Identify which cell holds the provided text, then report its (x, y) central coordinate. 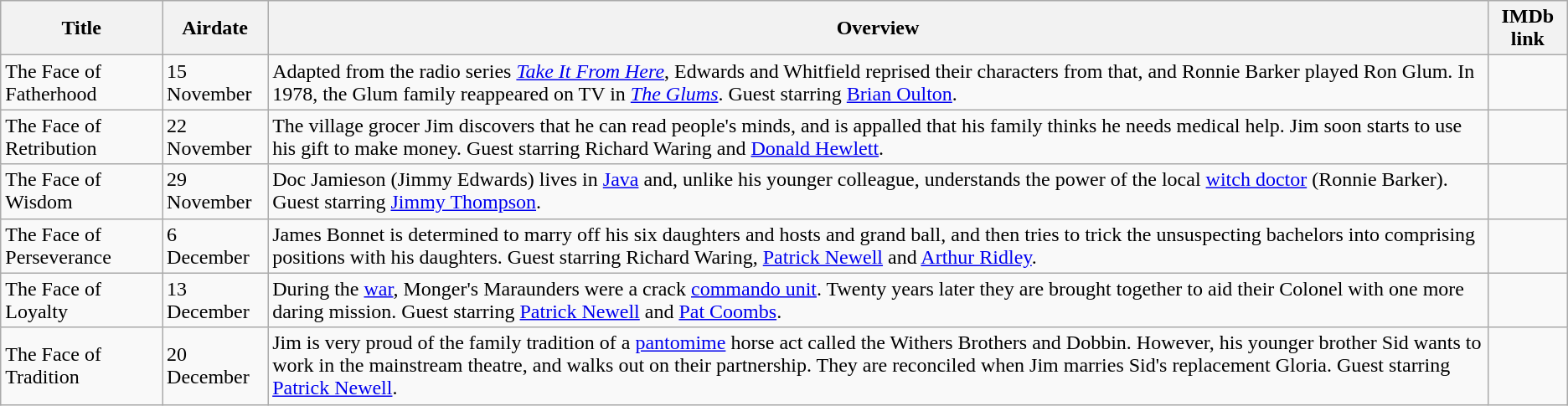
15 November (215, 82)
6 December (215, 246)
IMDb link (1528, 28)
22 November (215, 137)
13 December (215, 300)
The Face of Fatherhood (82, 82)
Airdate (215, 28)
The Face of Wisdom (82, 191)
The Face of Perseverance (82, 246)
29 November (215, 191)
The Face of Tradition (82, 366)
Title (82, 28)
Overview (878, 28)
20 December (215, 366)
The Face of Loyalty (82, 300)
The Face of Retribution (82, 137)
